Return the [X, Y] coordinate for the center point of the cell that contains the specified text.  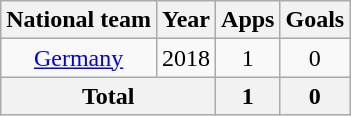
Total [108, 96]
National team [79, 20]
2018 [186, 58]
Goals [315, 20]
Year [186, 20]
Germany [79, 58]
Apps [248, 20]
